Return the [x, y] coordinate for the center point of the cell that contains the specified text.  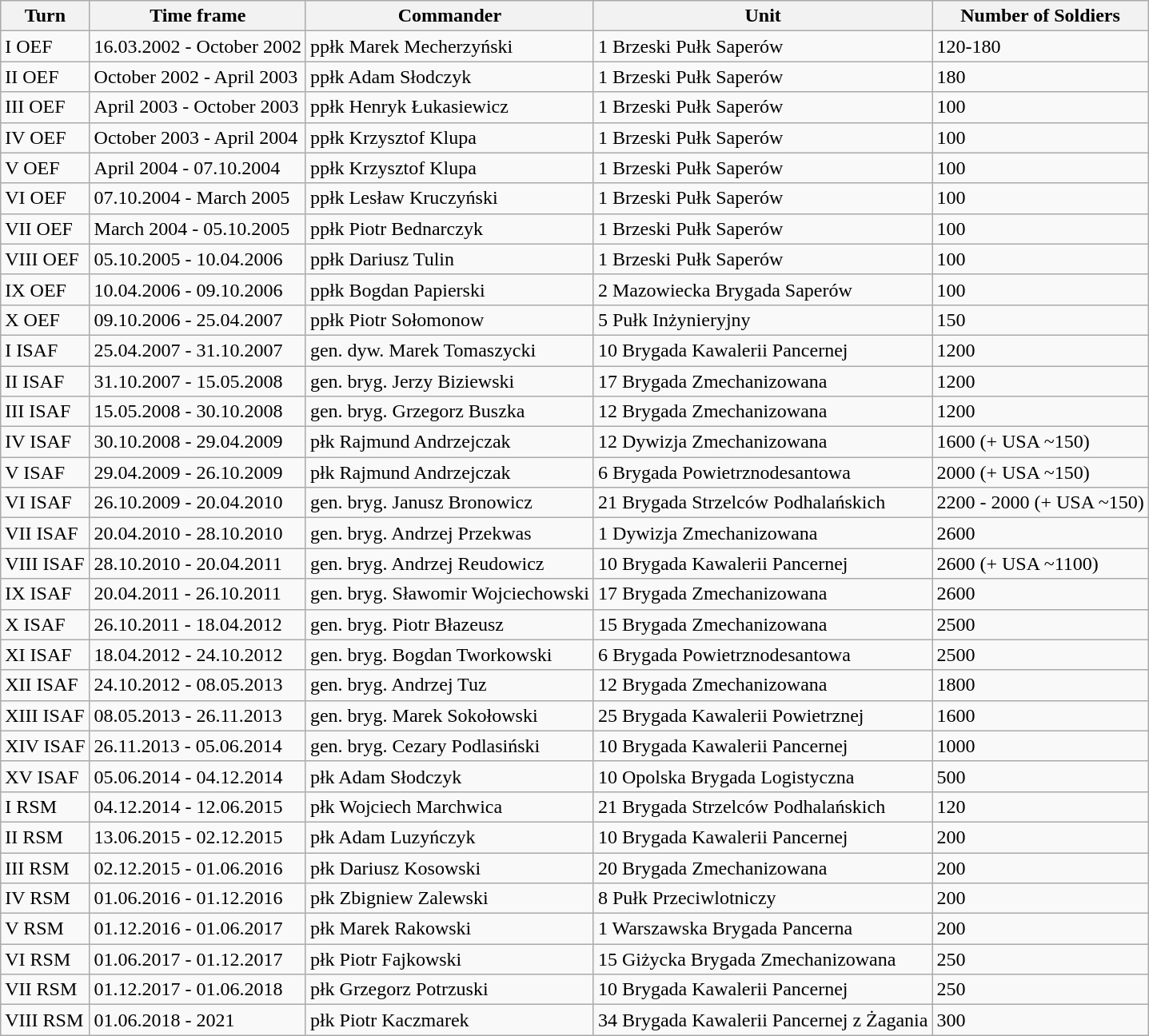
120-180 [1040, 46]
1800 [1040, 685]
I OEF [45, 46]
płk Marek Rakowski [449, 929]
April 2003 - October 2003 [197, 107]
500 [1040, 776]
12 Dywizja Zmechanizowana [763, 442]
2 Mazowiecka Brygada Saperów [763, 289]
01.12.2017 - 01.06.2018 [197, 990]
25 Brygada Kawalerii Powietrznej [763, 715]
26.10.2009 - 20.04.2010 [197, 503]
VI OEF [45, 198]
26.10.2011 - 18.04.2012 [197, 624]
October 2002 - April 2003 [197, 77]
ppłk Marek Mecherzyński [449, 46]
20.04.2010 - 28.10.2010 [197, 533]
płk Piotr Fajkowski [449, 959]
ppłk Henryk Łukasiewicz [449, 107]
15 Giżycka Brygada Zmechanizowana [763, 959]
gen. bryg. Piotr Błazeusz [449, 624]
V OEF [45, 168]
gen. bryg. Bogdan Tworkowski [449, 655]
08.05.2013 - 26.11.2013 [197, 715]
01.06.2017 - 01.12.2017 [197, 959]
gen. dyw. Marek Tomaszycki [449, 350]
10 Opolska Brygada Logistyczna [763, 776]
09.10.2006 - 25.04.2007 [197, 320]
30.10.2008 - 29.04.2009 [197, 442]
VI ISAF [45, 503]
25.04.2007 - 31.10.2007 [197, 350]
IX OEF [45, 289]
2000 (+ USA ~150) [1040, 472]
IX ISAF [45, 594]
Time frame [197, 16]
V RSM [45, 929]
VII ISAF [45, 533]
2600 (+ USA ~1100) [1040, 564]
28.10.2010 - 20.04.2011 [197, 564]
II OEF [45, 77]
1 Warszawska Brygada Pancerna [763, 929]
October 2003 - April 2004 [197, 137]
04.12.2014 - 12.06.2015 [197, 807]
Unit [763, 16]
gen. bryg. Andrzej Reudowicz [449, 564]
34 Brygada Kawalerii Pancernej z Żagania [763, 1020]
ppłk Adam Słodczyk [449, 77]
X OEF [45, 320]
IV RSM [45, 899]
gen. bryg. Andrzej Przekwas [449, 533]
18.04.2012 - 24.10.2012 [197, 655]
1600 (+ USA ~150) [1040, 442]
5 Pułk Inżynieryjny [763, 320]
31.10.2007 - 15.05.2008 [197, 381]
March 2004 - 05.10.2005 [197, 229]
VII RSM [45, 990]
płk Dariusz Kosowski [449, 867]
XIII ISAF [45, 715]
16.03.2002 - October 2002 [197, 46]
VIII OEF [45, 259]
Number of Soldiers [1040, 16]
płk Grzegorz Potrzuski [449, 990]
01.06.2018 - 2021 [197, 1020]
II RSM [45, 837]
I RSM [45, 807]
gen. bryg. Marek Sokołowski [449, 715]
płk Piotr Kaczmarek [449, 1020]
VIII RSM [45, 1020]
XIV ISAF [45, 746]
1 Dywizja Zmechanizowana [763, 533]
VI RSM [45, 959]
III OEF [45, 107]
05.06.2014 - 04.12.2014 [197, 776]
2200 - 2000 (+ USA ~150) [1040, 503]
180 [1040, 77]
150 [1040, 320]
ppłk Piotr Bednarczyk [449, 229]
XV ISAF [45, 776]
III ISAF [45, 412]
gen. bryg. Andrzej Tuz [449, 685]
1600 [1040, 715]
01.06.2016 - 01.12.2016 [197, 899]
26.11.2013 - 05.06.2014 [197, 746]
IV ISAF [45, 442]
II ISAF [45, 381]
1000 [1040, 746]
VII OEF [45, 229]
ppłk Dariusz Tulin [449, 259]
Turn [45, 16]
02.12.2015 - 01.06.2016 [197, 867]
01.12.2016 - 01.06.2017 [197, 929]
płk Zbigniew Zalewski [449, 899]
05.10.2005 - 10.04.2006 [197, 259]
VIII ISAF [45, 564]
płk Adam Słodczyk [449, 776]
gen. bryg. Grzegorz Buszka [449, 412]
10.04.2006 - 09.10.2006 [197, 289]
X ISAF [45, 624]
20.04.2011 - 26.10.2011 [197, 594]
ppłk Piotr Sołomonow [449, 320]
April 2004 - 07.10.2004 [197, 168]
gen. bryg. Janusz Bronowicz [449, 503]
gen. bryg. Sławomir Wojciechowski [449, 594]
ppłk Bogdan Papierski [449, 289]
24.10.2012 - 08.05.2013 [197, 685]
Commander [449, 16]
120 [1040, 807]
XII ISAF [45, 685]
29.04.2009 - 26.10.2009 [197, 472]
V ISAF [45, 472]
IV OEF [45, 137]
I ISAF [45, 350]
300 [1040, 1020]
07.10.2004 - March 2005 [197, 198]
XI ISAF [45, 655]
20 Brygada Zmechanizowana [763, 867]
płk Adam Luzyńczyk [449, 837]
ppłk Lesław Kruczyński [449, 198]
gen. bryg. Jerzy Biziewski [449, 381]
płk Wojciech Marchwica [449, 807]
13.06.2015 - 02.12.2015 [197, 837]
15 Brygada Zmechanizowana [763, 624]
gen. bryg. Cezary Podlasiński [449, 746]
15.05.2008 - 30.10.2008 [197, 412]
III RSM [45, 867]
8 Pułk Przeciwlotniczy [763, 899]
